Detect which cell encompasses the target text, then output its (X, Y) center coordinate. 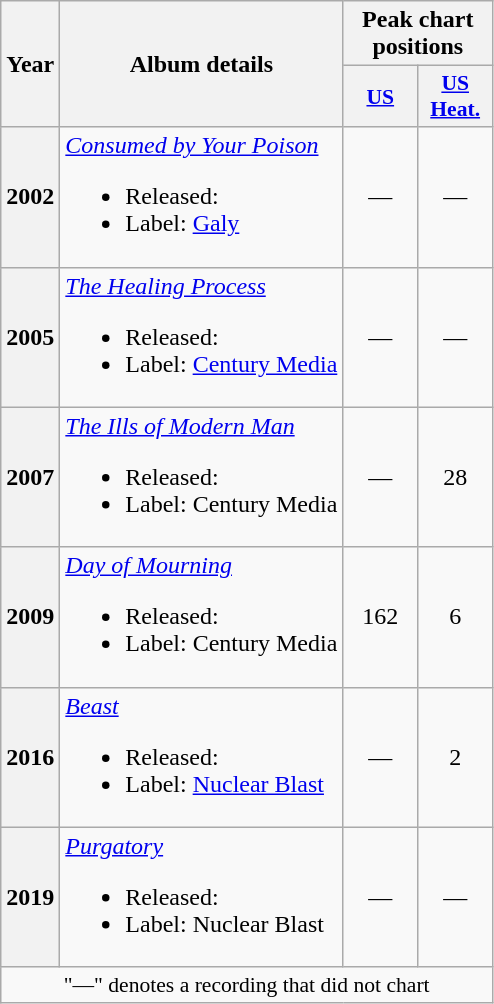
Album details (202, 64)
2002 (30, 197)
The Healing ProcessReleased: Label: Century Media (202, 337)
PurgatoryReleased: Label: Nuclear Blast (202, 897)
Year (30, 64)
US (380, 96)
6 (456, 617)
The Ills of Modern ManReleased: Label: Century Media (202, 477)
Day of MourningReleased: Label: Century Media (202, 617)
Peak chart positions (418, 34)
"—" denotes a recording that did not chart (247, 985)
2009 (30, 617)
USHeat. (456, 96)
162 (380, 617)
28 (456, 477)
Consumed by Your PoisonReleased: Label: Galy (202, 197)
2007 (30, 477)
2016 (30, 757)
2019 (30, 897)
2005 (30, 337)
BeastReleased: Label: Nuclear Blast (202, 757)
2 (456, 757)
